For the text-containing cell, return its midpoint in [x, y] coordinate format. 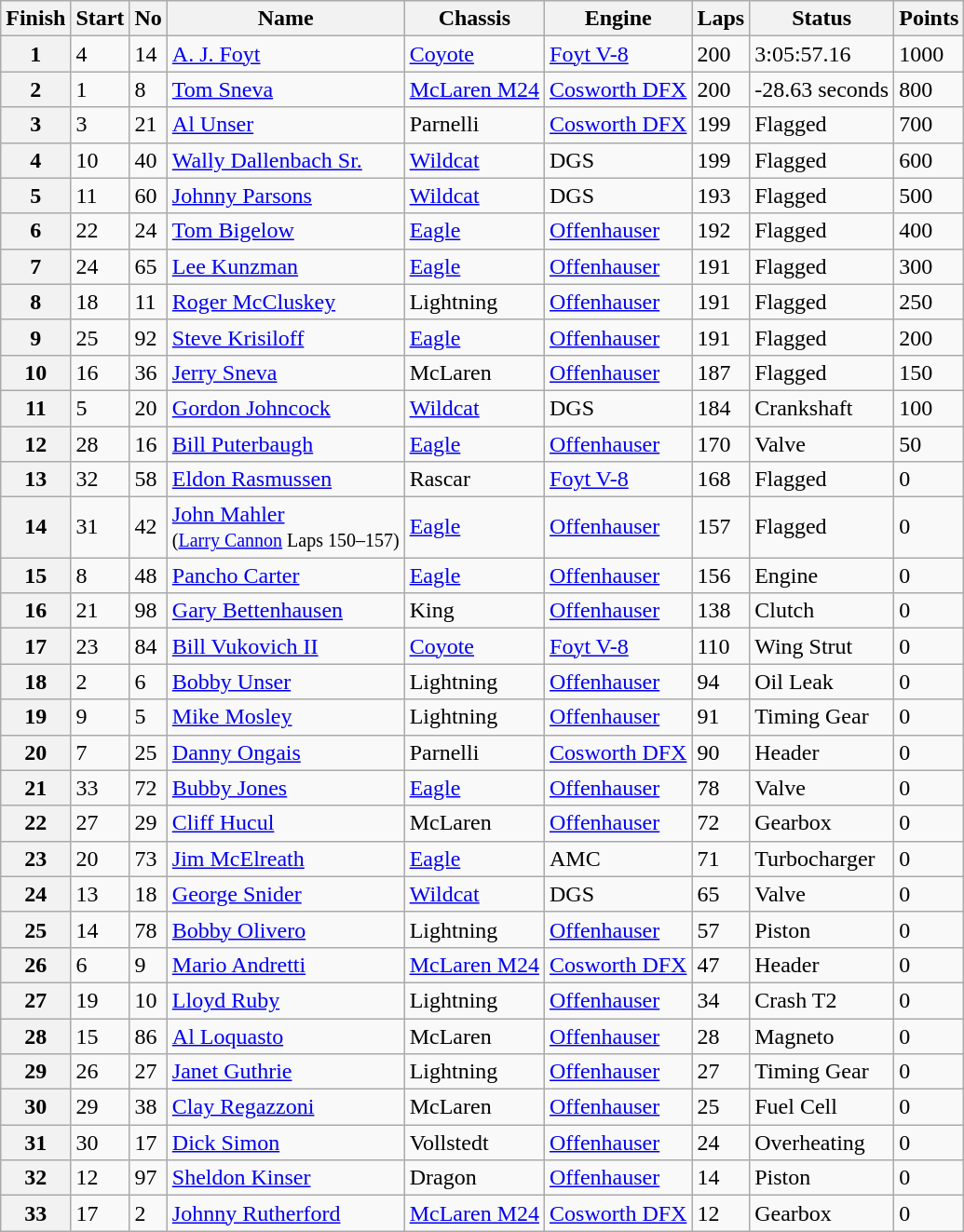
250 [930, 302]
Bill Vukovich II [285, 646]
John Mahler(Larry Cannon Laps 150–157) [285, 527]
Clutch [821, 611]
Clay Regazzoni [285, 1107]
57 [721, 929]
1000 [930, 54]
AMC [618, 859]
92 [148, 337]
91 [721, 717]
168 [721, 480]
187 [721, 372]
Mike Mosley [285, 717]
Al Unser [285, 125]
Bobby Olivero [285, 929]
90 [721, 752]
Turbocharger [821, 859]
Wally Dallenbach Sr. [285, 160]
Rascar [474, 480]
Bobby Unser [285, 682]
Finish [35, 19]
71 [721, 859]
157 [721, 527]
Tom Bigelow [285, 231]
84 [148, 646]
58 [148, 480]
Lloyd Ruby [285, 1000]
Bill Puterbaugh [285, 444]
40 [148, 160]
Crash T2 [821, 1000]
50 [930, 444]
Dick Simon [285, 1143]
Tom Sneva [285, 89]
Gordon Johncock [285, 408]
No [148, 19]
Roger McCluskey [285, 302]
Danny Ongais [285, 752]
100 [930, 408]
138 [721, 611]
Chassis [474, 19]
Vollstedt [474, 1143]
Laps [721, 19]
Bubby Jones [285, 788]
Crankshaft [821, 408]
Dragon [474, 1178]
110 [721, 646]
500 [930, 196]
184 [721, 408]
38 [148, 1107]
Gary Bettenhausen [285, 611]
Lee Kunzman [285, 266]
Jim McElreath [285, 859]
Johnny Parsons [285, 196]
King [474, 611]
George Snider [285, 894]
98 [148, 611]
170 [721, 444]
400 [930, 231]
48 [148, 575]
192 [721, 231]
Fuel Cell [821, 1107]
Points [930, 19]
Status [821, 19]
Magneto [821, 1036]
36 [148, 372]
47 [721, 965]
42 [148, 527]
Eldon Rasmussen [285, 480]
86 [148, 1036]
193 [721, 196]
156 [721, 575]
73 [148, 859]
Pancho Carter [285, 575]
Overheating [821, 1143]
34 [721, 1000]
94 [721, 682]
3:05:57.16 [821, 54]
150 [930, 372]
600 [930, 160]
Steve Krisiloff [285, 337]
800 [930, 89]
Start [101, 19]
60 [148, 196]
Name [285, 19]
-28.63 seconds [821, 89]
300 [930, 266]
A. J. Foyt [285, 54]
Janet Guthrie [285, 1072]
Al Loquasto [285, 1036]
700 [930, 125]
Mario Andretti [285, 965]
Oil Leak [821, 682]
Sheldon Kinser [285, 1178]
97 [148, 1178]
Johnny Rutherford [285, 1213]
Wing Strut [821, 646]
Cliff Hucul [285, 823]
Jerry Sneva [285, 372]
